Return the [x, y] coordinate for the center point of the cell that contains the specified text.  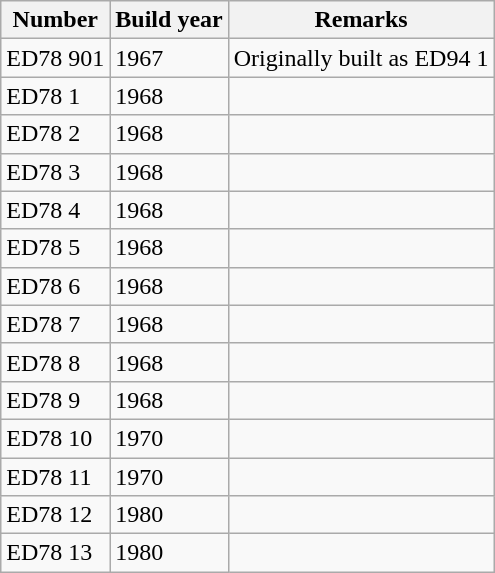
ED78 9 [56, 400]
ED78 2 [56, 134]
1967 [169, 58]
ED78 12 [56, 515]
ED78 1 [56, 96]
Remarks [361, 20]
ED78 901 [56, 58]
ED78 7 [56, 324]
ED78 10 [56, 438]
ED78 6 [56, 286]
ED78 4 [56, 210]
ED78 3 [56, 172]
ED78 5 [56, 248]
ED78 8 [56, 362]
Build year [169, 20]
Originally built as ED94 1 [361, 58]
ED78 13 [56, 553]
Number [56, 20]
ED78 11 [56, 477]
